Return the [x, y] coordinate for the center point of the cell that contains the specified text.  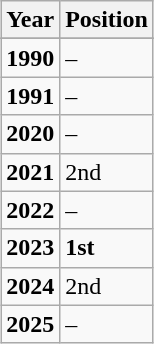
Position [107, 20]
2021 [30, 172]
1991 [30, 96]
2022 [30, 210]
Year [30, 20]
2025 [30, 324]
1st [107, 248]
1990 [30, 58]
2024 [30, 286]
2023 [30, 248]
2020 [30, 134]
